Find where the given text appears and provide that cell's center as (X, Y) coordinate. 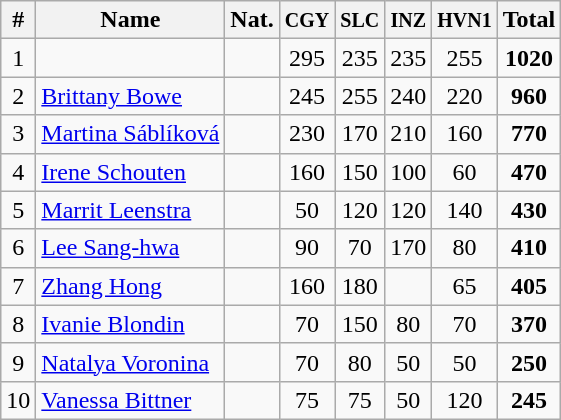
430 (529, 210)
Natalya Voronina (130, 362)
65 (465, 286)
295 (307, 58)
7 (18, 286)
Irene Schouten (130, 172)
Zhang Hong (130, 286)
180 (360, 286)
405 (529, 286)
250 (529, 362)
Ivanie Blondin (130, 324)
230 (307, 134)
3 (18, 134)
8 (18, 324)
2 (18, 96)
960 (529, 96)
Total (529, 20)
60 (465, 172)
1 (18, 58)
470 (529, 172)
9 (18, 362)
SLC (360, 20)
370 (529, 324)
Lee Sang-hwa (130, 248)
220 (465, 96)
90 (307, 248)
HVN1 (465, 20)
240 (408, 96)
Martina Sáblíková (130, 134)
770 (529, 134)
Nat. (252, 20)
Marrit Leenstra (130, 210)
100 (408, 172)
410 (529, 248)
1020 (529, 58)
10 (18, 400)
# (18, 20)
INZ (408, 20)
6 (18, 248)
140 (465, 210)
5 (18, 210)
4 (18, 172)
Vanessa Bittner (130, 400)
CGY (307, 20)
210 (408, 134)
Name (130, 20)
Brittany Bowe (130, 96)
